For the text-containing cell, return its midpoint in [x, y] coordinate format. 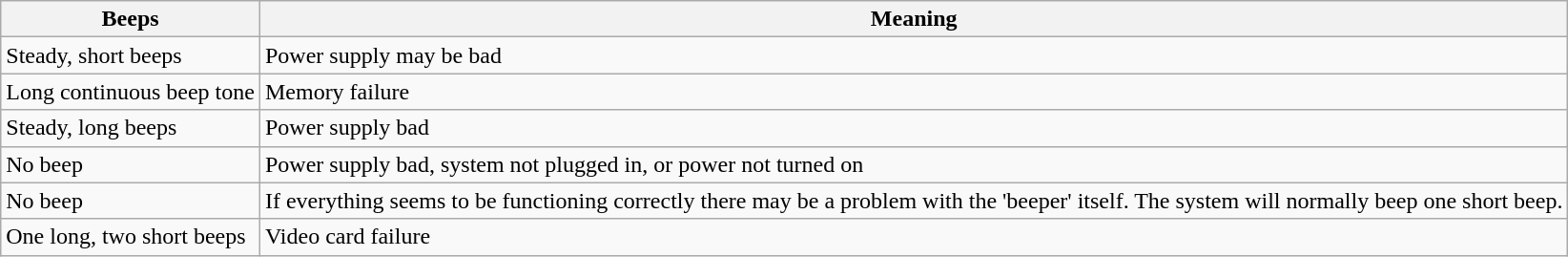
Steady, long beeps [131, 128]
Meaning [914, 19]
Steady, short beeps [131, 55]
Memory failure [914, 92]
One long, two short beeps [131, 237]
Video card failure [914, 237]
Power supply bad, system not plugged in, or power not turned on [914, 164]
Power supply may be bad [914, 55]
Power supply bad [914, 128]
If everything seems to be functioning correctly there may be a problem with the 'beeper' itself. The system will normally beep one short beep. [914, 201]
Long continuous beep tone [131, 92]
Beeps [131, 19]
